Scan for the cell matching the given text and deliver its [X, Y] coordinate at center. 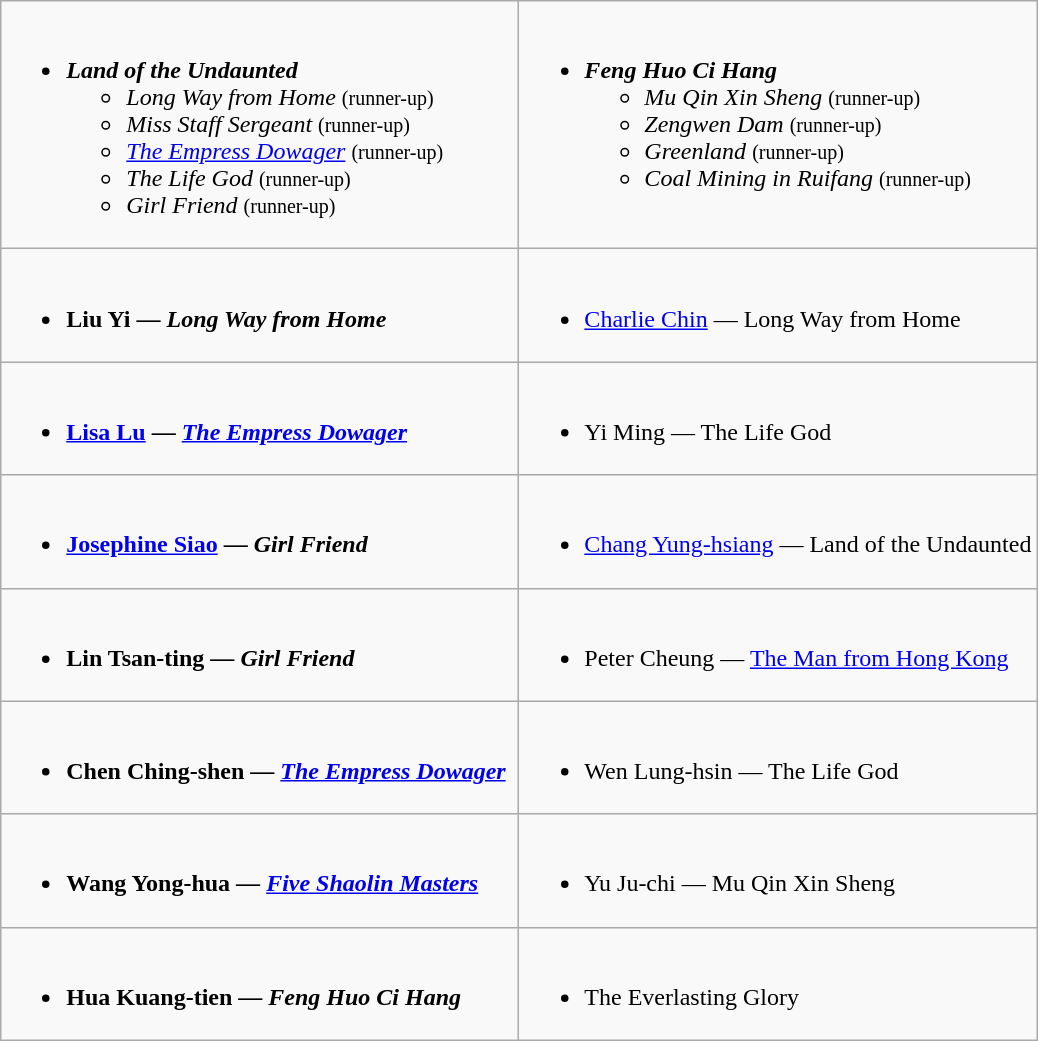
Chang Yung-hsiang — Land of the Undaunted [778, 532]
Chen Ching-shen — The Empress Dowager [260, 758]
Liu Yi — Long Way from Home [260, 306]
Hua Kuang-tien — Feng Huo Ci Hang [260, 984]
Wen Lung-hsin — The Life God [778, 758]
Lin Tsan-ting — Girl Friend [260, 644]
Lisa Lu — The Empress Dowager [260, 418]
Wang Yong-hua — Five Shaolin Masters [260, 870]
Yu Ju-chi — Mu Qin Xin Sheng [778, 870]
Peter Cheung — The Man from Hong Kong [778, 644]
The Everlasting Glory [778, 984]
Josephine Siao — Girl Friend [260, 532]
Charlie Chin — Long Way from Home [778, 306]
Yi Ming — The Life God [778, 418]
Feng Huo Ci HangMu Qin Xin Sheng (runner-up)Zengwen Dam (runner-up)Greenland (runner-up)Coal Mining in Ruifang (runner-up) [778, 125]
